Locate the cell with the specified text and output its (X, Y) center coordinate. 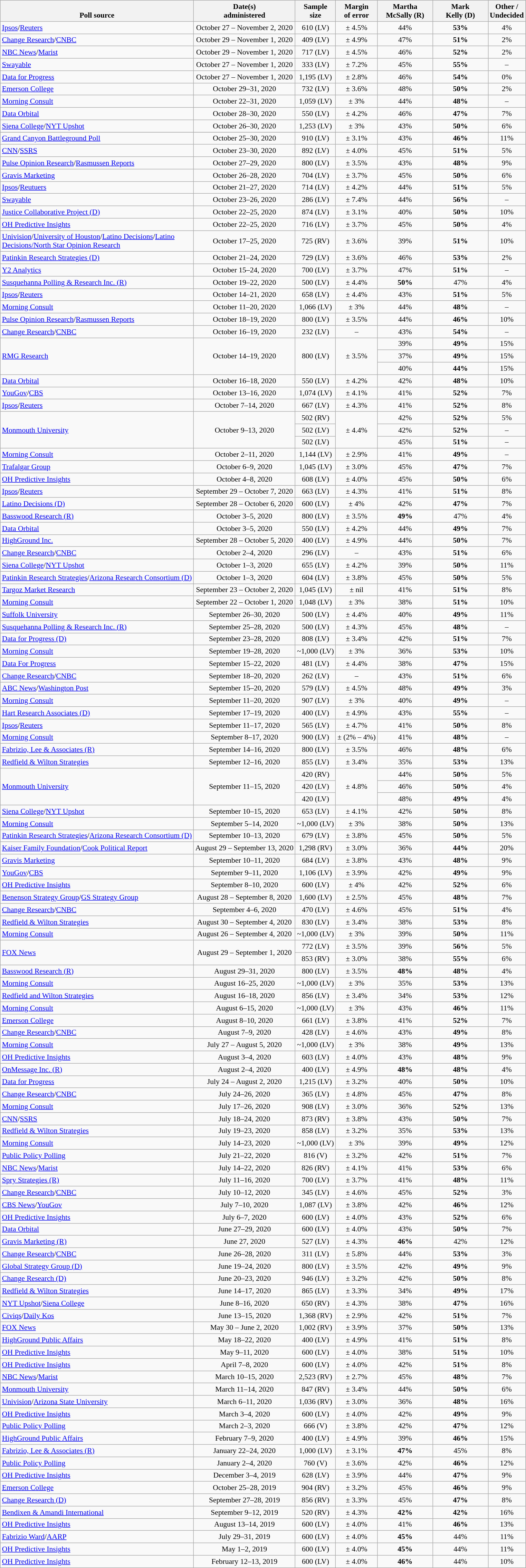
July 10–12, 2020 (245, 1193)
Grand Canyon Battleground Poll (97, 138)
August 6–15, 2020 (245, 1008)
September 23–28, 2020 (245, 639)
October 28–30, 2020 (245, 114)
Other /Undecided (507, 11)
May 30 – June 2, 2020 (245, 1328)
July 27 – August 5, 2020 (245, 1045)
1,066 (LV) (316, 307)
October 25–28, 2019 (245, 1488)
481 (LV) (316, 664)
HighGround Inc. (97, 541)
August 3–4, 2020 (245, 1057)
262 (LV) (316, 676)
855 (LV) (316, 762)
August 28 – September 8, 2020 (245, 898)
October 19–22, 2020 (245, 282)
1,036 (RV) (316, 1402)
565 (LV) (316, 725)
Redfield and Wilton Strategies (97, 996)
September 4–6, 2020 (245, 910)
1,087 (LV) (316, 1205)
October 2–11, 2020 (245, 455)
502 (RV) (316, 418)
July 17–26, 2020 (245, 1106)
900 (LV) (316, 737)
847 (RV) (316, 1390)
September 11–20, 2020 (245, 701)
August 16–18, 2020 (245, 996)
603 (LV) (316, 1057)
830 (LV) (316, 922)
816 (V) (316, 1156)
September 14–16, 2020 (245, 750)
August 16–25, 2020 (245, 984)
August 29–31, 2020 (245, 971)
520 (RV) (316, 1512)
Samplesize (316, 11)
October 11–20, 2020 (245, 307)
September 22 – October 1, 2020 (245, 602)
232 (LV) (316, 332)
August 7–9, 2020 (245, 1033)
October 4–8, 2020 (245, 479)
September 8–17, 2020 (245, 737)
296 (LV) (316, 553)
January 22–24, 2020 (245, 1451)
September 9–12, 2019 (245, 1512)
March 6–11, 2020 (245, 1402)
Bendixen & Amandi International (97, 1512)
September 12–16, 2020 (245, 762)
2,523 (RV) (316, 1377)
October 22–31, 2020 (245, 101)
666 (V) (316, 1426)
1,600 (LV) (316, 898)
Civiqs/Daily Kos (97, 1316)
August 2–4, 2020 (245, 1069)
907 (LV) (316, 701)
September 10–15, 2020 (245, 811)
729 (LV) (316, 258)
679 (LV) (316, 836)
October 16–18, 2020 (245, 381)
Justice Collaborative Project (D) (97, 212)
Kaiser Family Foundation/Cook Political Report (97, 848)
± nil (356, 590)
345 (LV) (316, 1193)
October 14–19, 2020 (245, 356)
Benenson Strategy Group/GS Strategy Group (97, 898)
June 26–28, 2020 (245, 1254)
October 27 – November 2, 2020 (245, 28)
RMG Research (97, 356)
October 26–28, 2020 (245, 175)
August 26 – September 4, 2020 (245, 934)
March 3–4, 2020 (245, 1414)
October 21–24, 2020 (245, 258)
May 18–22, 2020 (245, 1340)
655 (LV) (316, 565)
Univision/Arizona State University (97, 1402)
772 (LV) (316, 947)
NYT Upshot/Siena College (97, 1303)
October 23–26, 2020 (245, 200)
1,002 (RV) (316, 1328)
1,195 (LV) (316, 77)
July 21–22, 2020 (245, 1156)
March 2–3, 2020 (245, 1426)
October 2–4, 2020 (245, 553)
± 2.5% (356, 898)
Date(s)administered (245, 11)
March 10–15, 2020 (245, 1377)
333 (LV) (316, 65)
October 25–30, 2020 (245, 138)
OnMessage Inc. (R) (97, 1069)
760 (V) (316, 1463)
May 9–11, 2020 (245, 1353)
Latino Decisions (D) (97, 504)
October 26–30, 2020 (245, 126)
658 (LV) (316, 295)
August 29 – September 13, 2020 (245, 848)
650 (RV) (316, 1303)
October 9–13, 2020 (245, 430)
September 18–20, 2020 (245, 676)
April 7–8, 2020 (245, 1365)
865 (LV) (316, 1291)
October 13–16, 2020 (245, 393)
826 (RV) (316, 1168)
October 23–30, 2020 (245, 151)
October 15–24, 2020 (245, 270)
Data For Progress (97, 664)
June 8–16, 2020 (245, 1303)
October 21–27, 2020 (245, 187)
October 6–9, 2020 (245, 467)
Fabrizio Ward/AARP (97, 1537)
856 (RV) (316, 1500)
Marginof error (356, 11)
610 (LV) (316, 28)
September 25–28, 2020 (245, 627)
September 8–10, 2020 (245, 885)
428 (LV) (316, 1033)
653 (LV) (316, 811)
February 12–13, 2019 (245, 1561)
July 7–10, 2020 (245, 1205)
August 13–14, 2019 (245, 1525)
July 29–31, 2019 (245, 1537)
July 14–22, 2020 (245, 1168)
Y2 Analytics (97, 270)
873 (RV) (316, 1119)
August 8–10, 2020 (245, 1020)
1,106 (LV) (316, 873)
628 (LV) (316, 1475)
904 (RV) (316, 1488)
Spry Strategies (R) (97, 1180)
June 27–29, 2020 (245, 1229)
MarkKelly (D) (460, 11)
Patinkin Research Strategies (D) (97, 258)
311 (LV) (316, 1254)
946 (LV) (316, 1279)
July 19–23, 2020 (245, 1131)
1,144 (LV) (316, 455)
July 24–26, 2020 (245, 1094)
March 11–14, 2020 (245, 1390)
20% (507, 848)
Hart Research Associates (D) (97, 713)
MarthaMcSally (R) (405, 11)
September 29 – October 7, 2020 (245, 492)
June 20–23, 2020 (245, 1279)
527 (LV) (316, 1242)
409 (LV) (316, 40)
704 (LV) (316, 175)
856 (LV) (316, 996)
July 11–16, 2020 (245, 1180)
October 16–19, 2020 (245, 332)
± (2% – 4%) (356, 737)
0% (507, 77)
February 7–9, 2020 (245, 1439)
1,368 (RV) (316, 1316)
± 4.7% (356, 725)
September 26–30, 2020 (245, 614)
1,059 (LV) (316, 101)
September 27–28, 2019 (245, 1500)
Global Strategy Group (D) (97, 1266)
1,048 (LV) (316, 602)
September 15–22, 2020 (245, 664)
Targoz Market Research (97, 590)
June 14–17, 2020 (245, 1291)
August 29 – September 1, 2020 (245, 953)
910 (LV) (316, 138)
663 (LV) (316, 492)
892 (LV) (316, 151)
July 24 – August 2, 2020 (245, 1082)
± 7.2% (356, 65)
732 (LV) (316, 89)
420 (RV) (316, 774)
September 10–11, 2020 (245, 861)
1,253 (LV) (316, 126)
1,000 (LV) (316, 1451)
September 28 – October 6, 2020 (245, 504)
Poll source (97, 11)
1,074 (LV) (316, 393)
667 (LV) (316, 406)
July 6–7, 2020 (245, 1217)
October 18–19, 2020 (245, 319)
July 18–24, 2020 (245, 1119)
June 27, 2020 (245, 1242)
858 (LV) (316, 1131)
October 29–31, 2020 (245, 89)
December 3–4, 2019 (245, 1475)
Univision/University of Houston/Latino Decisions/LatinoDecisions/North Star Opinion Research (97, 241)
608 (LV) (316, 479)
1,215 (LV) (316, 1082)
714 (LV) (316, 187)
September 9–11, 2020 (245, 873)
908 (LV) (316, 1106)
± 7.4% (356, 200)
ABC News/Washington Post (97, 688)
CBS News/YouGov (97, 1205)
± 2.7% (356, 1377)
± 2.8% (356, 77)
May 1–2, 2019 (245, 1549)
October 14–21, 2020 (245, 295)
716 (LV) (316, 224)
October 27–29, 2020 (245, 163)
June 19–24, 2020 (245, 1266)
September 15–20, 2020 (245, 688)
October 7–14, 2020 (245, 406)
September 10–13, 2020 (245, 836)
725 (RV) (316, 241)
Trafalgar Group (97, 467)
853 (RV) (316, 959)
579 (LV) (316, 688)
October 17–25, 2020 (245, 241)
661 (LV) (316, 1020)
Data for Progress (D) (97, 639)
684 (LV) (316, 861)
September 11–15, 2020 (245, 786)
874 (LV) (316, 212)
June 13–15, 2020 (245, 1316)
Ipsos/Reutuers (97, 187)
September 11–17, 2020 (245, 725)
Suffolk University (97, 614)
August 30 – September 4, 2020 (245, 922)
July 14–23, 2020 (245, 1143)
± 5.8% (356, 1254)
January 2–4, 2020 (245, 1463)
September 17–19, 2020 (245, 713)
604 (LV) (316, 578)
Gravis Marketing (R) (97, 1242)
September 19–28, 2020 (245, 651)
September 28 – October 5, 2020 (245, 541)
717 (LV) (316, 52)
September 23 – October 2, 2020 (245, 590)
286 (LV) (316, 200)
365 (LV) (316, 1094)
17% (507, 1291)
808 (LV) (316, 639)
1,298 (RV) (316, 848)
September 5–14, 2020 (245, 824)
470 (LV) (316, 910)
